Capture the cell that displays the provided text and extract its [X, Y] central coordinate. 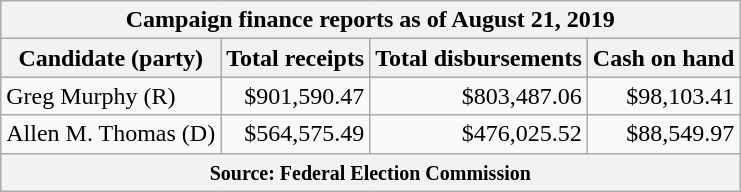
$803,487.06 [479, 96]
Total receipts [296, 58]
Campaign finance reports as of August 21, 2019 [370, 20]
$564,575.49 [296, 134]
$98,103.41 [663, 96]
Source: Federal Election Commission [370, 172]
$476,025.52 [479, 134]
Cash on hand [663, 58]
$88,549.97 [663, 134]
Candidate (party) [111, 58]
Total disbursements [479, 58]
Greg Murphy (R) [111, 96]
$901,590.47 [296, 96]
Allen M. Thomas (D) [111, 134]
